Scan for the cell matching the given text and deliver its (X, Y) coordinate at center. 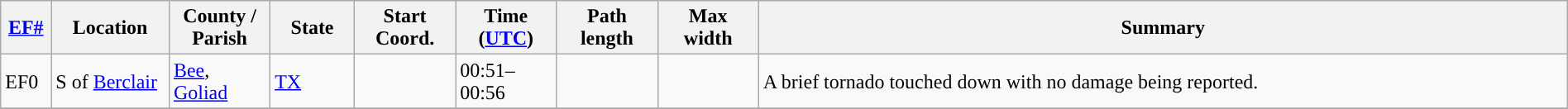
Time (UTC) (506, 28)
Path length (607, 28)
Start Coord. (404, 28)
S of Berclair (111, 81)
Location (111, 28)
County / Parish (219, 28)
TX (313, 81)
EF# (26, 28)
00:51–00:56 (506, 81)
Bee, Goliad (219, 81)
EF0 (26, 81)
A brief tornado touched down with no damage being reported. (1163, 81)
Summary (1163, 28)
State (313, 28)
Max width (708, 28)
